Search for the cell housing the specified text and yield its [X, Y] center coordinate. 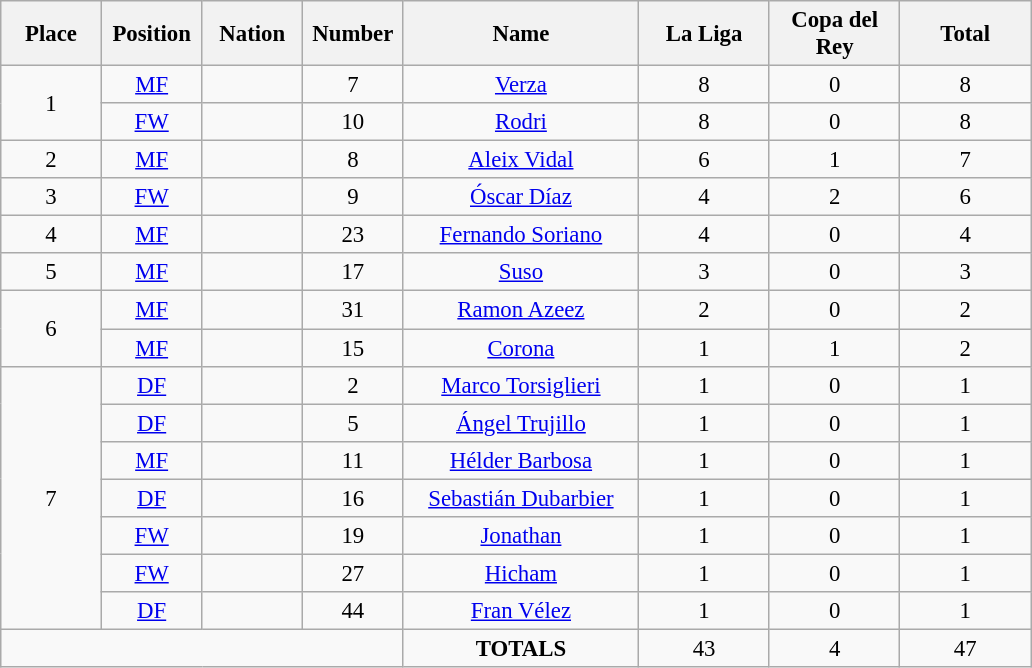
23 [354, 235]
Ramon Azeez [521, 310]
TOTALS [521, 648]
27 [354, 573]
Rodri [521, 122]
43 [704, 648]
Name [521, 34]
9 [354, 197]
44 [354, 611]
Marco Torsiglieri [521, 385]
Total [966, 34]
16 [354, 498]
Verza [521, 85]
La Liga [704, 34]
Suso [521, 273]
10 [354, 122]
Óscar Díaz [521, 197]
Hélder Barbosa [521, 460]
Copa del Rey [834, 34]
19 [354, 536]
Corona [521, 348]
17 [354, 273]
Fran Vélez [521, 611]
Jonathan [521, 536]
Aleix Vidal [521, 160]
Place [52, 34]
Ángel Trujillo [521, 423]
Position [152, 34]
15 [354, 348]
Nation [252, 34]
Hicham [521, 573]
31 [354, 310]
Sebastián Dubarbier [521, 498]
Fernando Soriano [521, 235]
Number [354, 34]
11 [354, 460]
47 [966, 648]
